Scan for the cell matching the given text and deliver its [X, Y] coordinate at center. 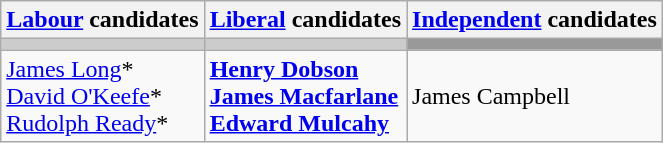
Independent candidates [535, 20]
Liberal candidates [305, 20]
James Long*David O'Keefe*Rudolph Ready* [102, 96]
Labour candidates [102, 20]
James Campbell [535, 96]
Henry DobsonJames MacfarlaneEdward Mulcahy [305, 96]
